Return (x, y) of the center of cell containing provided text 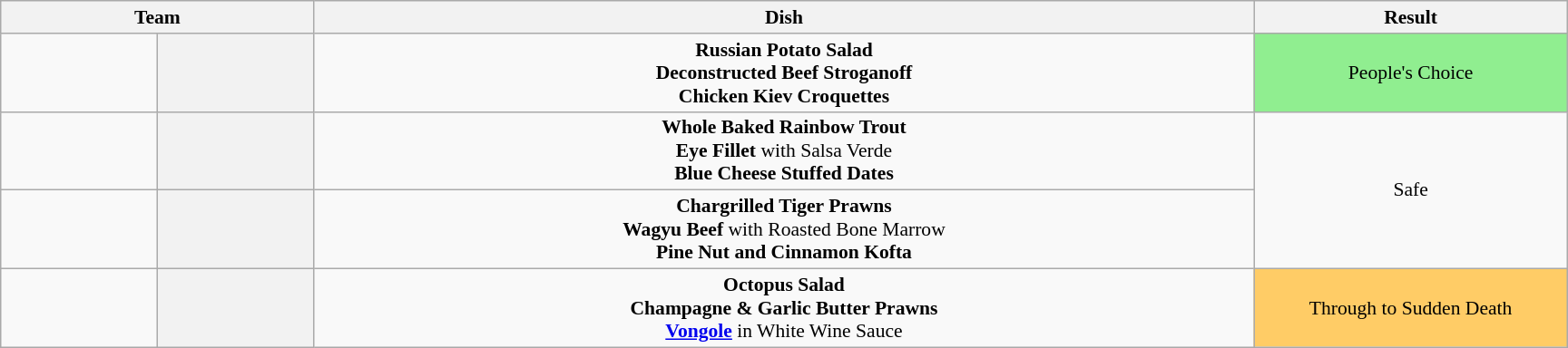
Team (158, 17)
Safe (1410, 190)
Whole Baked Rainbow TroutEye Fillet with Salsa VerdeBlue Cheese Stuffed Dates (784, 150)
Russian Potato SaladDeconstructed Beef StroganoffChicken Kiev Croquettes (784, 72)
Chargrilled Tiger PrawnsWagyu Beef with Roasted Bone MarrowPine Nut and Cinnamon Kofta (784, 230)
Result (1410, 17)
People's Choice (1410, 72)
Dish (784, 17)
Octopus SaladChampagne & Garlic Butter PrawnsVongole in White Wine Sauce (784, 308)
Through to Sudden Death (1410, 308)
